Capture the cell that displays the provided text and extract its [X, Y] central coordinate. 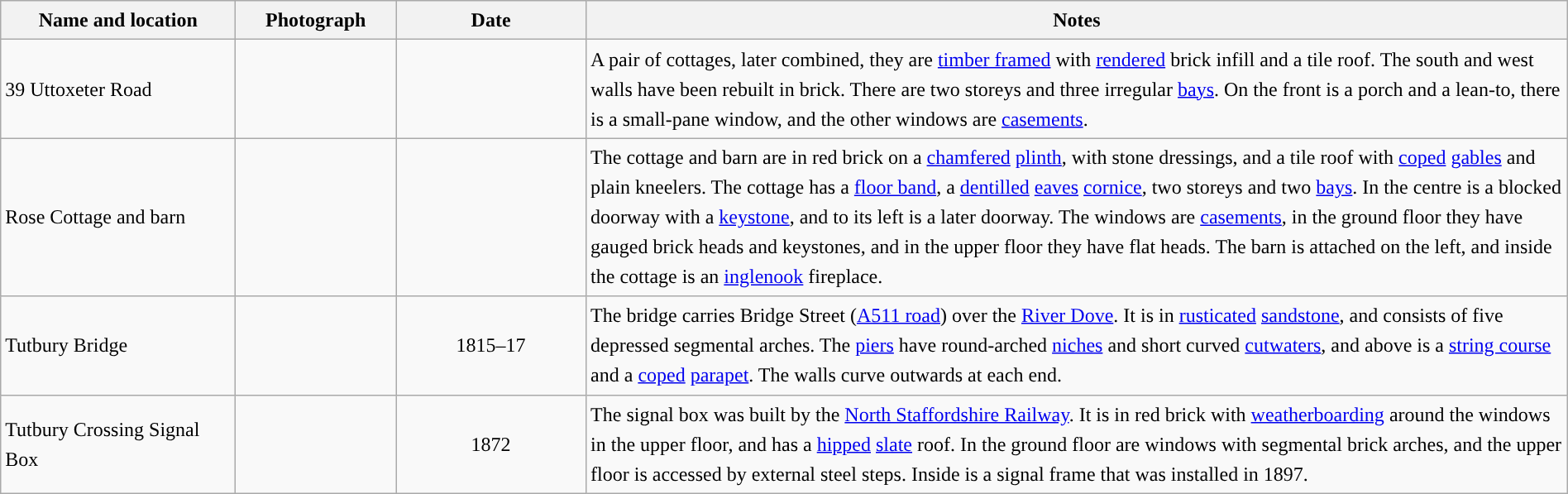
Notes [1077, 20]
Name and location [118, 20]
Date [491, 20]
1815–17 [491, 346]
Photograph [316, 20]
Tutbury Crossing Signal Box [118, 444]
39 Uttoxeter Road [118, 89]
Rose Cottage and barn [118, 217]
1872 [491, 444]
Tutbury Bridge [118, 346]
